Pinpoint the cell where the given text exists, returning its (X, Y) midpoint coordinate. 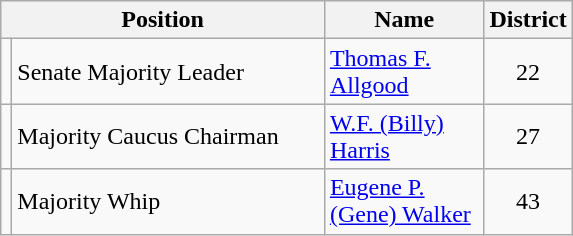
43 (528, 202)
22 (528, 72)
Majority Whip (168, 202)
Thomas F. Allgood (404, 72)
Eugene P. (Gene) Walker (404, 202)
W.F. (Billy) Harris (404, 136)
Majority Caucus Chairman (168, 136)
27 (528, 136)
District (528, 20)
Name (404, 20)
Senate Majority Leader (168, 72)
Position (163, 20)
